Determine the (x, y) coordinate at the center of the cell enclosing the given text.  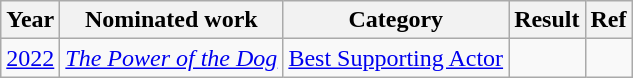
2022 (30, 58)
Result (547, 20)
Best Supporting Actor (396, 58)
Nominated work (172, 20)
The Power of the Dog (172, 58)
Ref (608, 20)
Year (30, 20)
Category (396, 20)
